Extract the (X, Y) coordinate from the center of the cell holding the provided text.  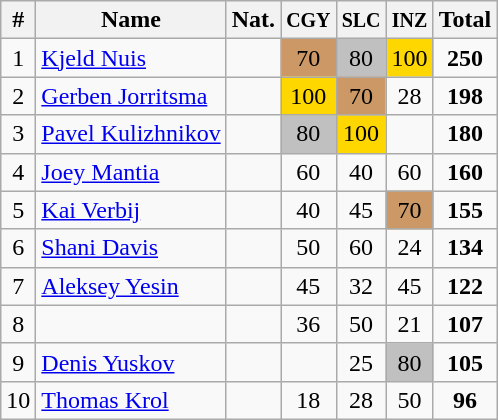
CGY (309, 20)
250 (465, 58)
105 (465, 362)
Nat. (253, 20)
Shani Davis (131, 248)
Joey Mantia (131, 172)
36 (309, 324)
10 (18, 400)
Aleksey Yesin (131, 286)
3 (18, 134)
6 (18, 248)
107 (465, 324)
Total (465, 20)
155 (465, 210)
4 (18, 172)
2 (18, 96)
198 (465, 96)
134 (465, 248)
Denis Yuskov (131, 362)
Gerben Jorritsma (131, 96)
# (18, 20)
18 (309, 400)
122 (465, 286)
160 (465, 172)
5 (18, 210)
Kai Verbij (131, 210)
Name (131, 20)
7 (18, 286)
INZ (410, 20)
Thomas Krol (131, 400)
1 (18, 58)
24 (410, 248)
8 (18, 324)
Pavel Kulizhnikov (131, 134)
180 (465, 134)
96 (465, 400)
32 (361, 286)
Kjeld Nuis (131, 58)
SLC (361, 20)
25 (361, 362)
9 (18, 362)
21 (410, 324)
